Scan for the cell matching the given text and deliver its (x, y) coordinate at center. 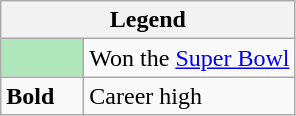
Legend (148, 20)
Won the Super Bowl (190, 58)
Bold (42, 96)
Career high (190, 96)
